Return [x, y] of the center of cell containing provided text 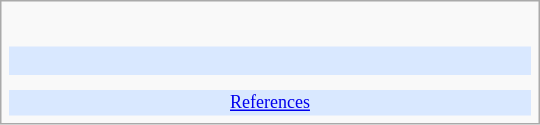
References [270, 103]
